Identify which cell holds the provided text, then report its (X, Y) central coordinate. 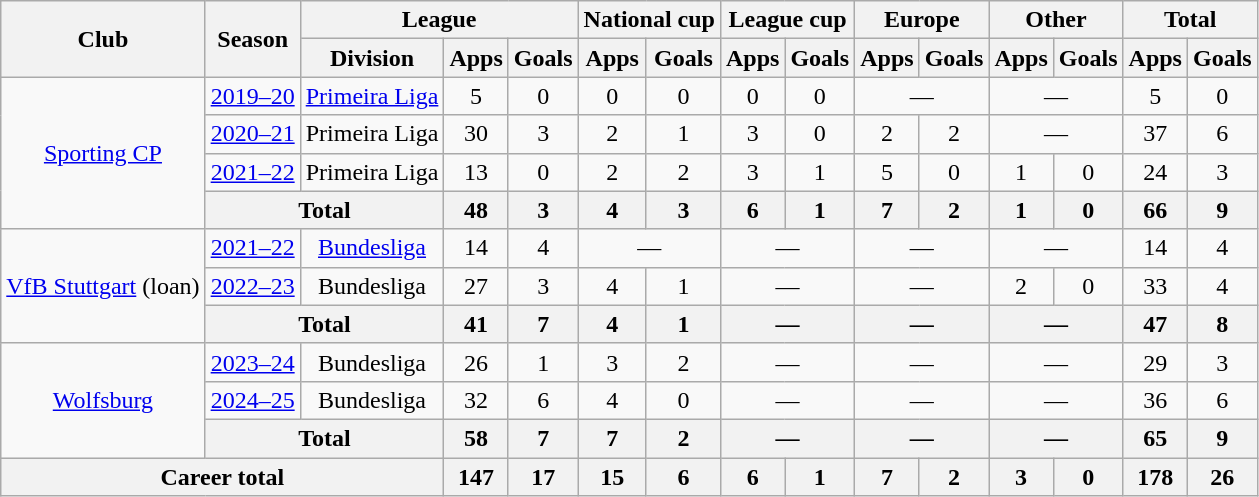
Wolfsburg (103, 400)
Club (103, 39)
33 (1155, 286)
Career total (222, 477)
13 (476, 172)
League cup (787, 20)
League (439, 20)
37 (1155, 134)
58 (476, 438)
Division (372, 58)
2024–25 (252, 400)
Europe (922, 20)
Sporting CP (103, 153)
178 (1155, 477)
29 (1155, 362)
24 (1155, 172)
48 (476, 210)
15 (612, 477)
65 (1155, 438)
Season (252, 39)
30 (476, 134)
National cup (649, 20)
147 (476, 477)
2019–20 (252, 96)
66 (1155, 210)
2020–21 (252, 134)
41 (476, 324)
17 (543, 477)
47 (1155, 324)
36 (1155, 400)
8 (1222, 324)
2023–24 (252, 362)
32 (476, 400)
Other (1056, 20)
27 (476, 286)
VfB Stuttgart (loan) (103, 286)
2022–23 (252, 286)
